Return (x, y) of the center of cell containing provided text 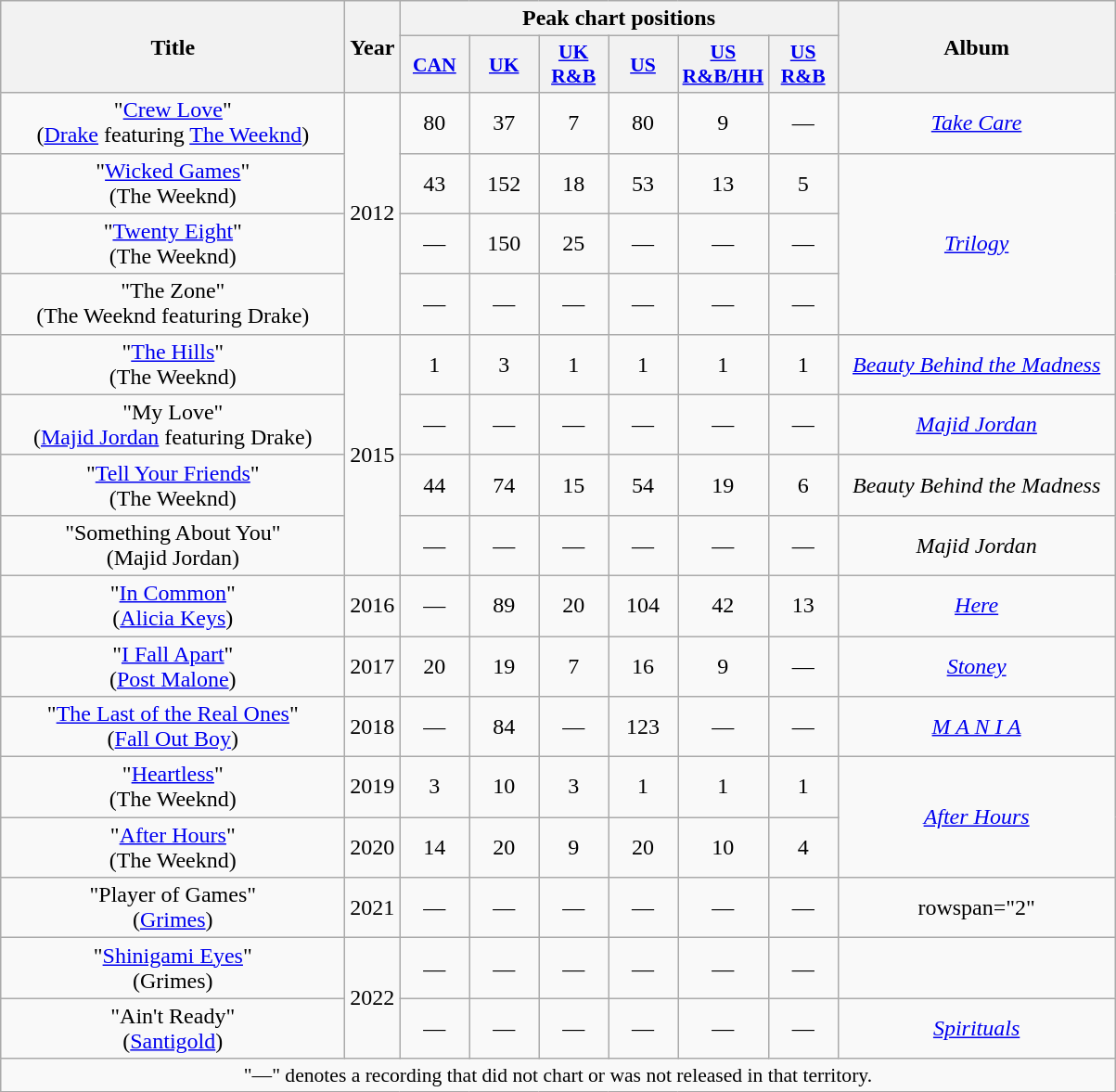
25 (573, 243)
After Hours (976, 817)
"Shinigami Eyes"(Grimes) (173, 969)
"Something About You"(Majid Jordan) (173, 546)
152 (505, 184)
"Player of Games"(Grimes) (173, 907)
18 (573, 184)
"The Last of the Real Ones"(Fall Out Boy) (173, 727)
M A N I A (976, 727)
US (644, 65)
"Ain't Ready"(Santigold) (173, 1028)
104 (644, 605)
2012 (373, 213)
Stoney (976, 666)
"Wicked Games"(The Weeknd) (173, 184)
4 (803, 848)
37 (505, 122)
UK (505, 65)
14 (434, 848)
"I Fall Apart"(Post Malone) (173, 666)
Spirituals (976, 1028)
CAN (434, 65)
"—" denotes a recording that did not chart or was not released in that territory. (558, 1075)
84 (505, 727)
Album (976, 46)
2020 (373, 848)
UK R&B (573, 65)
53 (644, 184)
150 (505, 243)
Title (173, 46)
54 (644, 484)
123 (644, 727)
"Crew Love"(Drake featuring The Weeknd) (173, 122)
43 (434, 184)
"In Common"(Alicia Keys) (173, 605)
2017 (373, 666)
2022 (373, 998)
"My Love"(Majid Jordan featuring Drake) (173, 425)
16 (644, 666)
Here (976, 605)
"Twenty Eight"(The Weeknd) (173, 243)
2018 (373, 727)
Year (373, 46)
42 (723, 605)
44 (434, 484)
US R&B (803, 65)
15 (573, 484)
6 (803, 484)
Peak chart positions (619, 19)
5 (803, 184)
2015 (373, 455)
"Heartless"(The Weeknd) (173, 787)
89 (505, 605)
2019 (373, 787)
"After Hours"(The Weeknd) (173, 848)
rowspan="2" (976, 907)
"The Zone"(The Weeknd featuring Drake) (173, 304)
2021 (373, 907)
2016 (373, 605)
"Tell Your Friends"(The Weeknd) (173, 484)
US R&B/HH (723, 65)
Trilogy (976, 243)
Take Care (976, 122)
"The Hills"(The Weeknd) (173, 364)
74 (505, 484)
